Detect which cell encompasses the target text, then output its (X, Y) center coordinate. 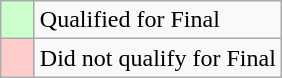
Did not qualify for Final (158, 58)
Qualified for Final (158, 20)
